Provide the [x, y] coordinate of the cell's center where the given text is located.  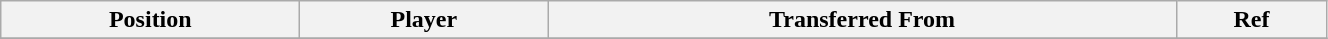
Player [424, 20]
Transferred From [862, 20]
Ref [1251, 20]
Position [150, 20]
